Extract the [X, Y] coordinate from the center of the cell holding the provided text.  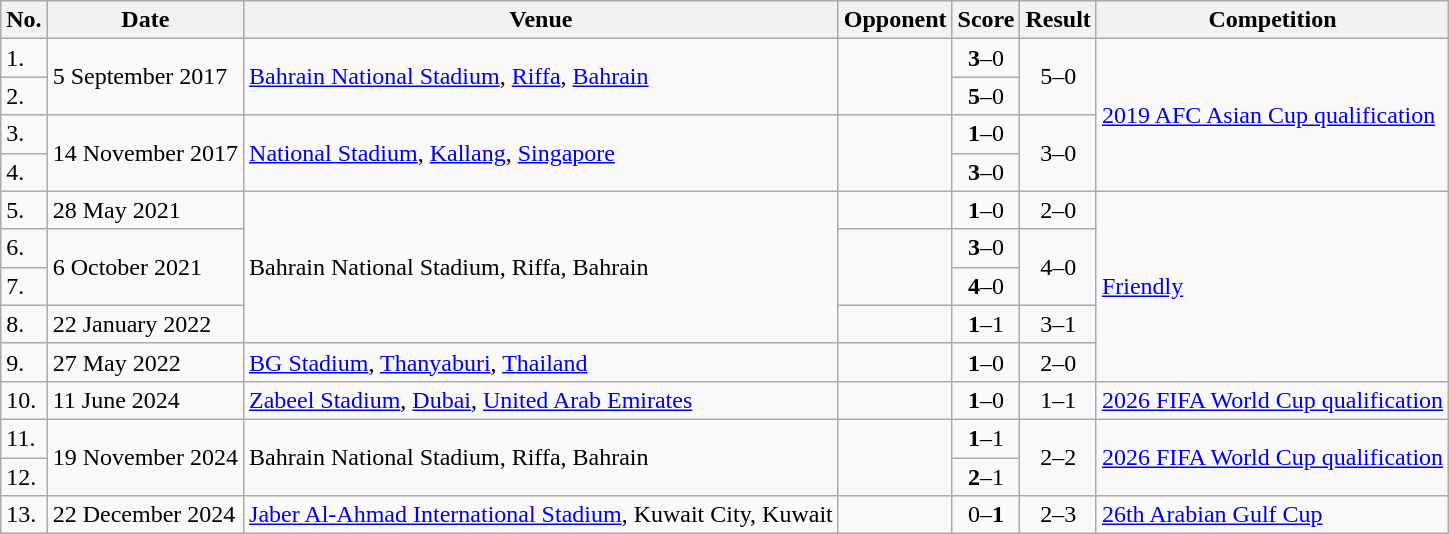
4. [24, 172]
0–1 [986, 515]
Zabeel Stadium, Dubai, United Arab Emirates [542, 400]
13. [24, 515]
Jaber Al-Ahmad International Stadium, Kuwait City, Kuwait [542, 515]
27 May 2022 [145, 362]
National Stadium, Kallang, Singapore [542, 153]
5. [24, 210]
BG Stadium, Thanyaburi, Thailand [542, 362]
28 May 2021 [145, 210]
5 September 2017 [145, 77]
11 June 2024 [145, 400]
2–3 [1058, 515]
22 December 2024 [145, 515]
Score [986, 20]
1. [24, 58]
No. [24, 20]
6 October 2021 [145, 267]
10. [24, 400]
3. [24, 134]
2–2 [1058, 457]
2. [24, 96]
26th Arabian Gulf Cup [1272, 515]
2019 AFC Asian Cup qualification [1272, 115]
12. [24, 477]
9. [24, 362]
22 January 2022 [145, 324]
Result [1058, 20]
7. [24, 286]
Opponent [895, 20]
Friendly [1272, 286]
Date [145, 20]
8. [24, 324]
11. [24, 438]
19 November 2024 [145, 457]
Competition [1272, 20]
14 November 2017 [145, 153]
2–1 [986, 477]
Venue [542, 20]
6. [24, 248]
3–1 [1058, 324]
